Find where the given text appears and provide that cell's center as [x, y] coordinate. 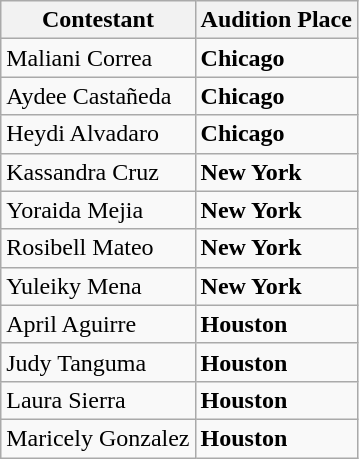
Aydee Castañeda [98, 96]
April Aguirre [98, 324]
Heydi Alvadaro [98, 134]
Laura Sierra [98, 400]
Rosibell Mateo [98, 248]
Kassandra Cruz [98, 172]
Judy Tanguma [98, 362]
Contestant [98, 20]
Maliani Correa [98, 58]
Yoraida Mejia [98, 210]
Maricely Gonzalez [98, 438]
Audition Place [276, 20]
Yuleiky Mena [98, 286]
